Find where the given text appears and provide that cell's center as [X, Y] coordinate. 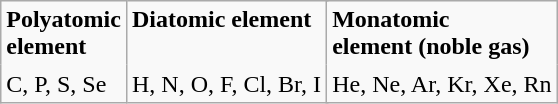
He, Ne, Ar, Kr, Xe, Rn [442, 84]
H, N, O, F, Cl, Br, I [226, 84]
Monatomicelement (noble gas) [442, 33]
Diatomic element [226, 33]
C, P, S, Se [64, 84]
Polyatomicelement [64, 33]
